Search for the cell housing the specified text and yield its [x, y] center coordinate. 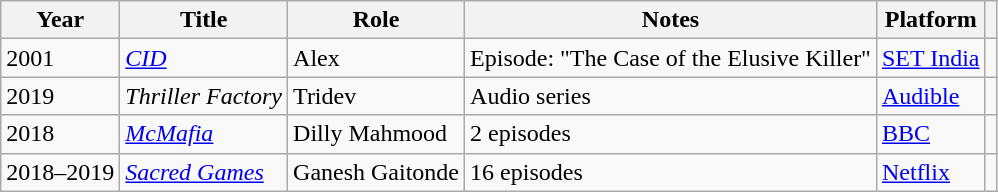
Title [204, 20]
2 episodes [671, 134]
Episode: "The Case of the Elusive Killer" [671, 58]
Tridev [376, 96]
Dilly Mahmood [376, 134]
Platform [930, 20]
McMafia [204, 134]
Audible [930, 96]
Netflix [930, 172]
Sacred Games [204, 172]
Notes [671, 20]
2001 [60, 58]
Audio series [671, 96]
Ganesh Gaitonde [376, 172]
Role [376, 20]
BBC [930, 134]
CID [204, 58]
Year [60, 20]
SET India [930, 58]
Alex [376, 58]
Thriller Factory [204, 96]
2018 [60, 134]
16 episodes [671, 172]
2019 [60, 96]
2018–2019 [60, 172]
